Pinpoint the cell where the given text exists, returning its (X, Y) midpoint coordinate. 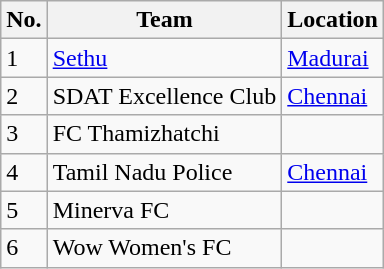
Team (164, 20)
5 (24, 210)
Location (333, 20)
4 (24, 172)
SDAT Excellence Club (164, 96)
Sethu (164, 58)
Minerva FC (164, 210)
6 (24, 248)
1 (24, 58)
FC Thamizhatchi (164, 134)
2 (24, 96)
Tamil Nadu Police (164, 172)
Wow Women's FC (164, 248)
Madurai (333, 58)
No. (24, 20)
3 (24, 134)
